Locate the cell with the specified text and output its (x, y) center coordinate. 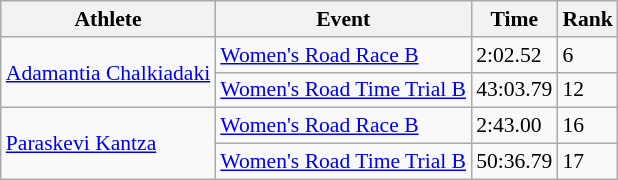
2:43.00 (514, 126)
Paraskevi Kantza (108, 144)
Time (514, 19)
Athlete (108, 19)
6 (588, 55)
2:02.52 (514, 55)
17 (588, 162)
16 (588, 126)
Event (343, 19)
43:03.79 (514, 90)
50:36.79 (514, 162)
12 (588, 90)
Rank (588, 19)
Adamantia Chalkiadaki (108, 72)
